Scan for the cell matching the given text and deliver its [X, Y] coordinate at center. 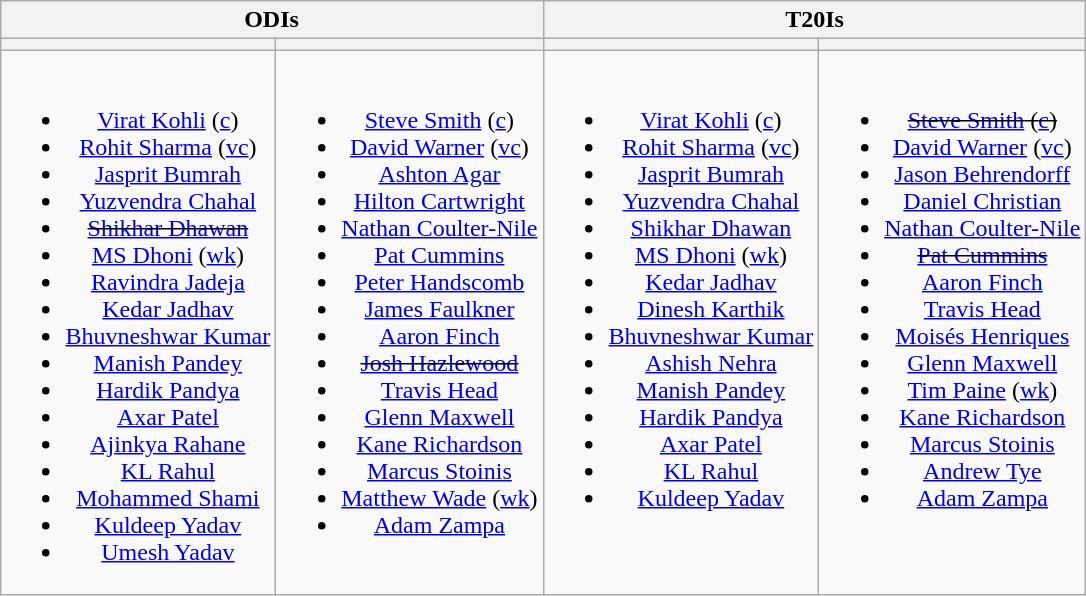
ODIs [272, 20]
T20Is [814, 20]
